Locate the cell with the specified text and output its (x, y) center coordinate. 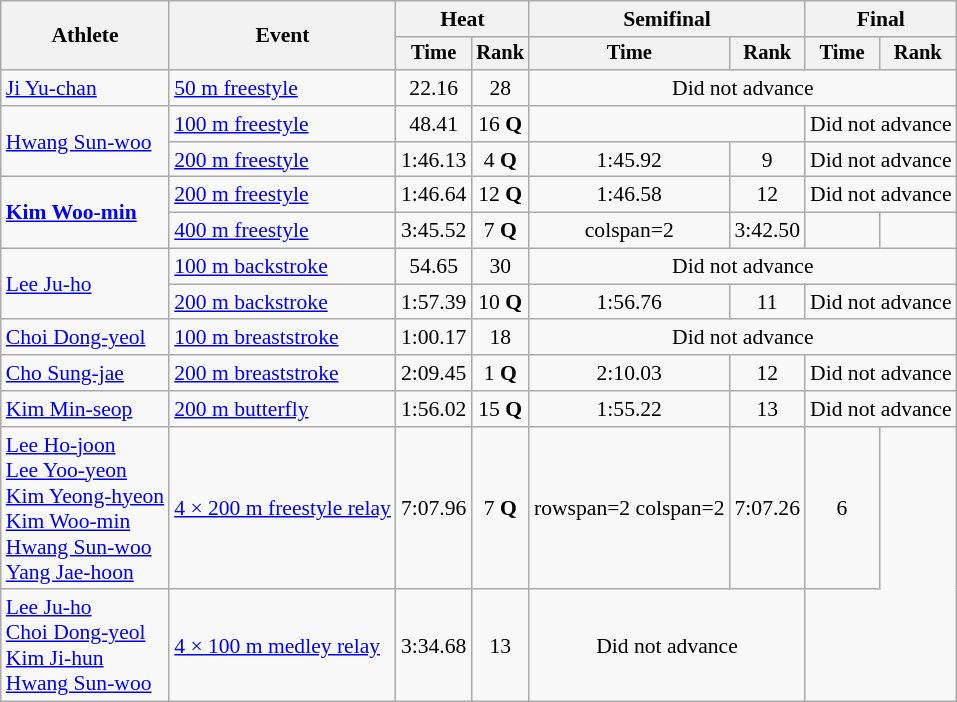
200 m backstroke (282, 302)
1:56.02 (434, 409)
Event (282, 36)
200 m butterfly (282, 409)
1:56.76 (630, 302)
22.16 (434, 88)
7:07.96 (434, 508)
4 × 200 m freestyle relay (282, 508)
12 Q (500, 195)
100 m breaststroke (282, 338)
Kim Woo-min (85, 212)
400 m freestyle (282, 231)
colspan=2 (630, 231)
1 Q (500, 373)
50 m freestyle (282, 88)
30 (500, 267)
9 (768, 160)
Lee Ho-joonLee Yoo-yeonKim Yeong-hyeonKim Woo-minHwang Sun-wooYang Jae-hoon (85, 508)
54.65 (434, 267)
rowspan=2 colspan=2 (630, 508)
1:46.64 (434, 195)
Final (881, 19)
Lee Ju-hoChoi Dong-yeolKim Ji-hunHwang Sun-woo (85, 646)
10 Q (500, 302)
15 Q (500, 409)
1:00.17 (434, 338)
1:46.13 (434, 160)
48.41 (434, 124)
Hwang Sun-woo (85, 142)
11 (768, 302)
Ji Yu-chan (85, 88)
1:57.39 (434, 302)
100 m freestyle (282, 124)
Semifinal (667, 19)
4 Q (500, 160)
200 m breaststroke (282, 373)
1:45.92 (630, 160)
1:55.22 (630, 409)
16 Q (500, 124)
1:46.58 (630, 195)
6 (842, 508)
28 (500, 88)
7:07.26 (768, 508)
Choi Dong-yeol (85, 338)
18 (500, 338)
3:45.52 (434, 231)
4 × 100 m medley relay (282, 646)
100 m backstroke (282, 267)
Athlete (85, 36)
3:34.68 (434, 646)
Cho Sung-jae (85, 373)
3:42.50 (768, 231)
Heat (462, 19)
2:09.45 (434, 373)
2:10.03 (630, 373)
Kim Min-seop (85, 409)
Lee Ju-ho (85, 284)
